Extract the (X, Y) coordinate from the center of the cell holding the provided text.  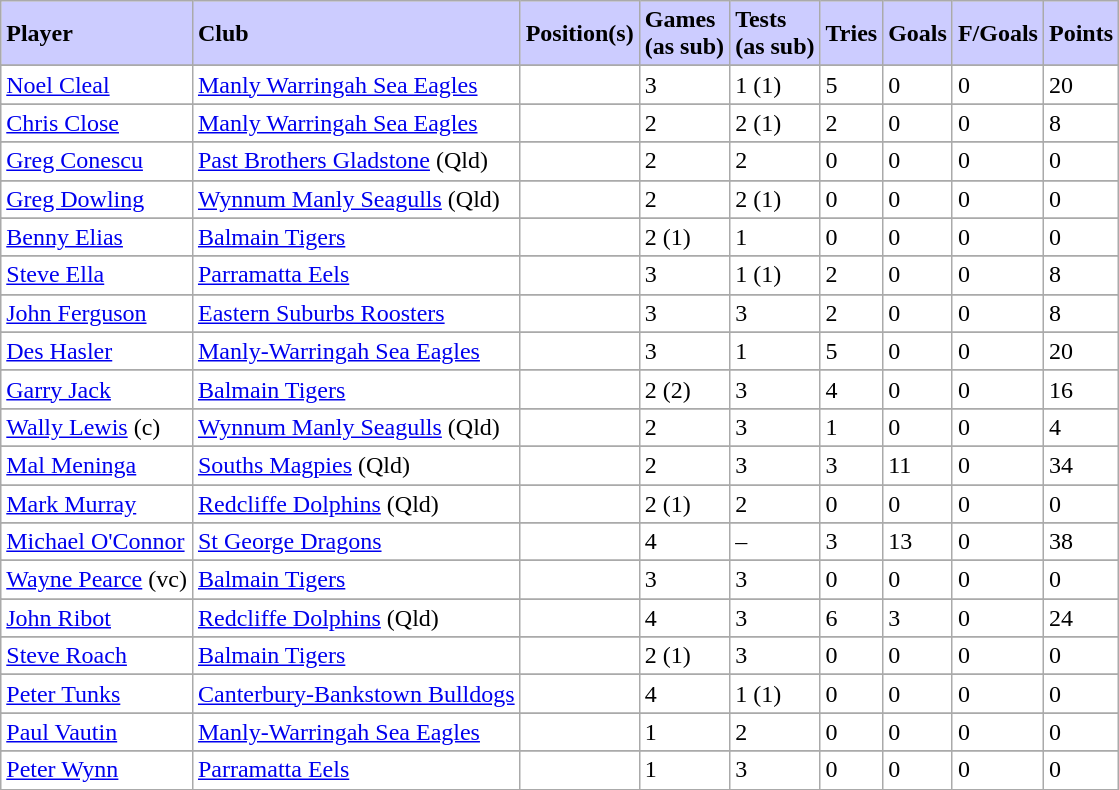
John Ferguson (97, 313)
Canterbury-Bankstown Bulldogs (356, 694)
Steve Ella (97, 275)
Tests (as sub) (775, 34)
Past Brothers Gladstone (Qld) (356, 161)
34 (1080, 465)
Benny Elias (97, 237)
38 (1080, 542)
24 (1080, 618)
Tries (852, 34)
Goals (918, 34)
Points (1080, 34)
Paul Vautin (97, 732)
Noel Cleal (97, 85)
Wally Lewis (c) (97, 427)
Wayne Pearce (vc) (97, 580)
Steve Roach (97, 656)
Greg Conescu (97, 161)
13 (918, 542)
Des Hasler (97, 351)
John Ribot (97, 618)
Position(s) (580, 34)
Eastern Suburbs Roosters (356, 313)
Player (97, 34)
2 (2) (684, 389)
St George Dragons (356, 542)
Club (356, 34)
Mark Murray (97, 503)
Mal Meninga (97, 465)
– (775, 542)
6 (852, 618)
Peter Wynn (97, 770)
Michael O'Connor (97, 542)
Games (as sub) (684, 34)
16 (1080, 389)
F/Goals (998, 34)
Souths Magpies (Qld) (356, 465)
Greg Dowling (97, 199)
Peter Tunks (97, 694)
Chris Close (97, 123)
Garry Jack (97, 389)
11 (918, 465)
